Determine the (X, Y) coordinate at the center of the cell enclosing the given text.  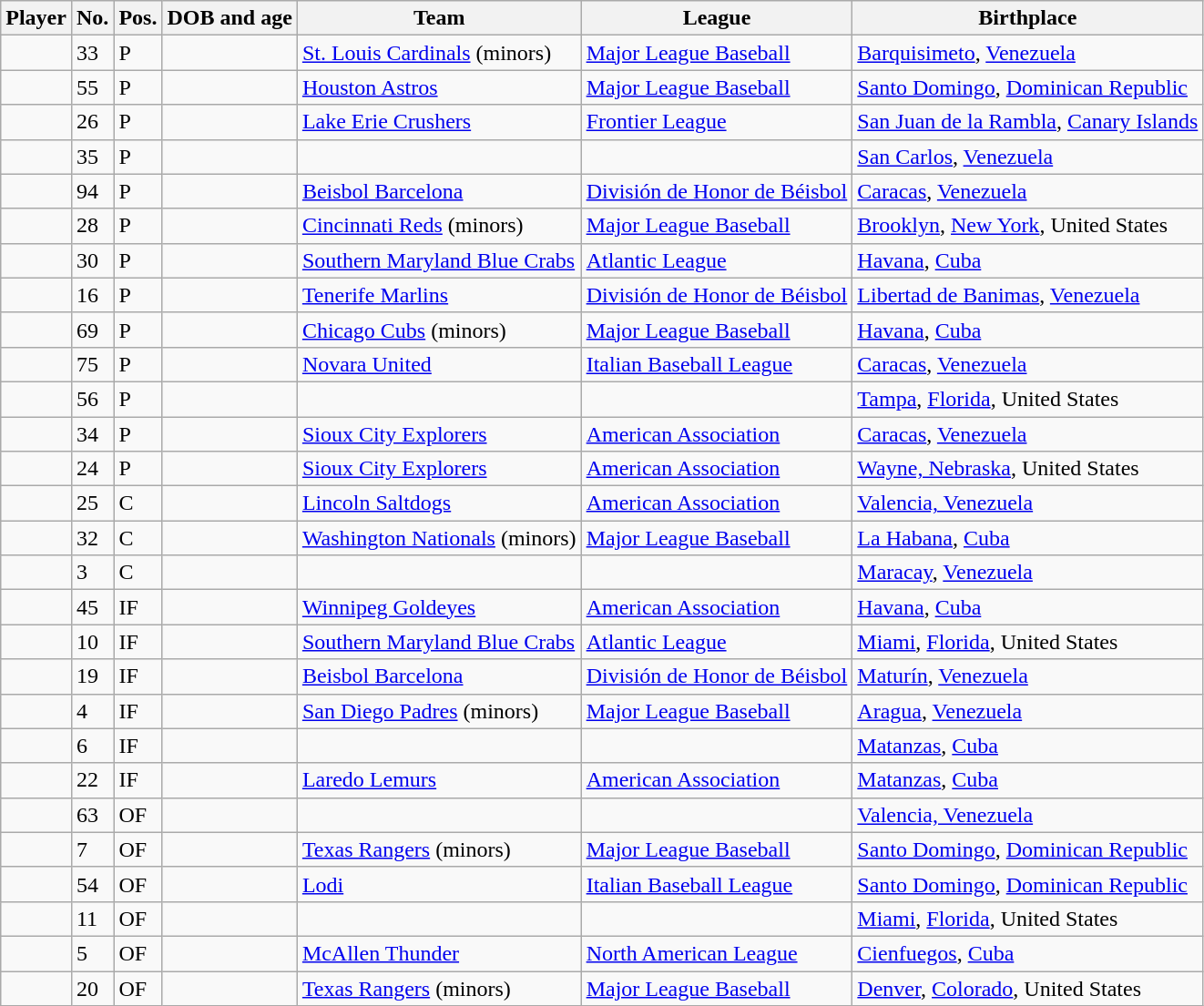
Birthplace (1027, 18)
30 (92, 260)
11 (92, 919)
Libertad de Banimas, Venezuela (1027, 295)
35 (92, 157)
25 (92, 503)
Brooklyn, New York, United States (1027, 226)
56 (92, 399)
Laredo Lemurs (439, 780)
San Juan de la Rambla, Canary Islands (1027, 122)
San Carlos, Venezuela (1027, 157)
10 (92, 642)
Aragua, Venezuela (1027, 711)
St. Louis Cardinals (minors) (439, 53)
55 (92, 87)
6 (92, 746)
Denver, Colorado, United States (1027, 988)
Lincoln Saltdogs (439, 503)
Pos. (138, 18)
Winnipeg Goldeyes (439, 607)
45 (92, 607)
North American League (717, 953)
24 (92, 469)
5 (92, 953)
3 (92, 573)
League (717, 18)
Houston Astros (439, 87)
28 (92, 226)
Lake Erie Crushers (439, 122)
DOB and age (230, 18)
7 (92, 849)
26 (92, 122)
Washington Nationals (minors) (439, 538)
Chicago Cubs (minors) (439, 330)
Cincinnati Reds (minors) (439, 226)
Tampa, Florida, United States (1027, 399)
34 (92, 434)
16 (92, 295)
32 (92, 538)
63 (92, 815)
4 (92, 711)
69 (92, 330)
McAllen Thunder (439, 953)
Maturín, Venezuela (1027, 676)
San Diego Padres (minors) (439, 711)
Barquisimeto, Venezuela (1027, 53)
20 (92, 988)
19 (92, 676)
22 (92, 780)
54 (92, 884)
94 (92, 191)
75 (92, 364)
Novara United (439, 364)
Frontier League (717, 122)
Tenerife Marlins (439, 295)
No. (92, 18)
Maracay, Venezuela (1027, 573)
Lodi (439, 884)
Wayne, Nebraska, United States (1027, 469)
33 (92, 53)
Player (36, 18)
Team (439, 18)
Cienfuegos, Cuba (1027, 953)
La Habana, Cuba (1027, 538)
